Search for the cell housing the specified text and yield its [x, y] center coordinate. 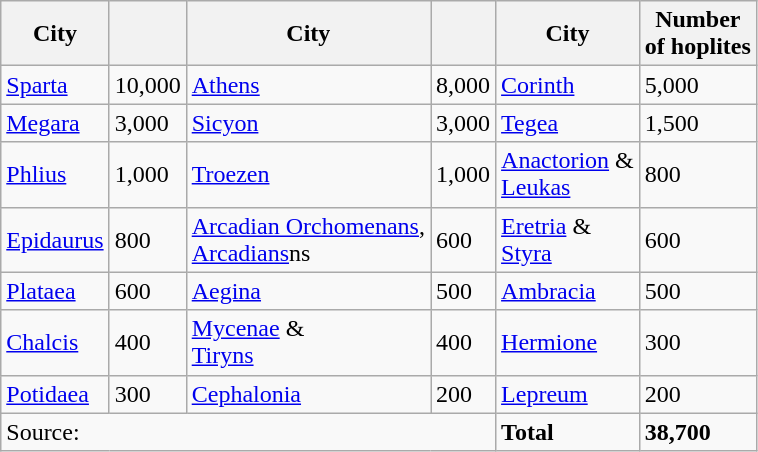
Athens [308, 85]
Total [568, 432]
Tegea [568, 123]
Cephalonia [308, 394]
Sparta [55, 85]
Lepreum [568, 394]
Potidaea [55, 394]
Troezen [308, 174]
38,700 [698, 432]
Phlius [55, 174]
Source: [248, 432]
Hermione [568, 342]
Sicyon [308, 123]
10,000 [148, 85]
1,500 [698, 123]
Corinth [568, 85]
5,000 [698, 85]
Anactorion &Leukas [568, 174]
Chalcis [55, 342]
Mycenae &Tiryns [308, 342]
Plataea [55, 291]
Eretria &Styra [568, 240]
Epidaurus [55, 240]
Megara [55, 123]
Ambracia [568, 291]
Numberof hoplites [698, 34]
8,000 [462, 85]
Aegina [308, 291]
Arcadian Orchomenans,Arcadiansns [308, 240]
